Identify which cell holds the provided text, then report its [X, Y] central coordinate. 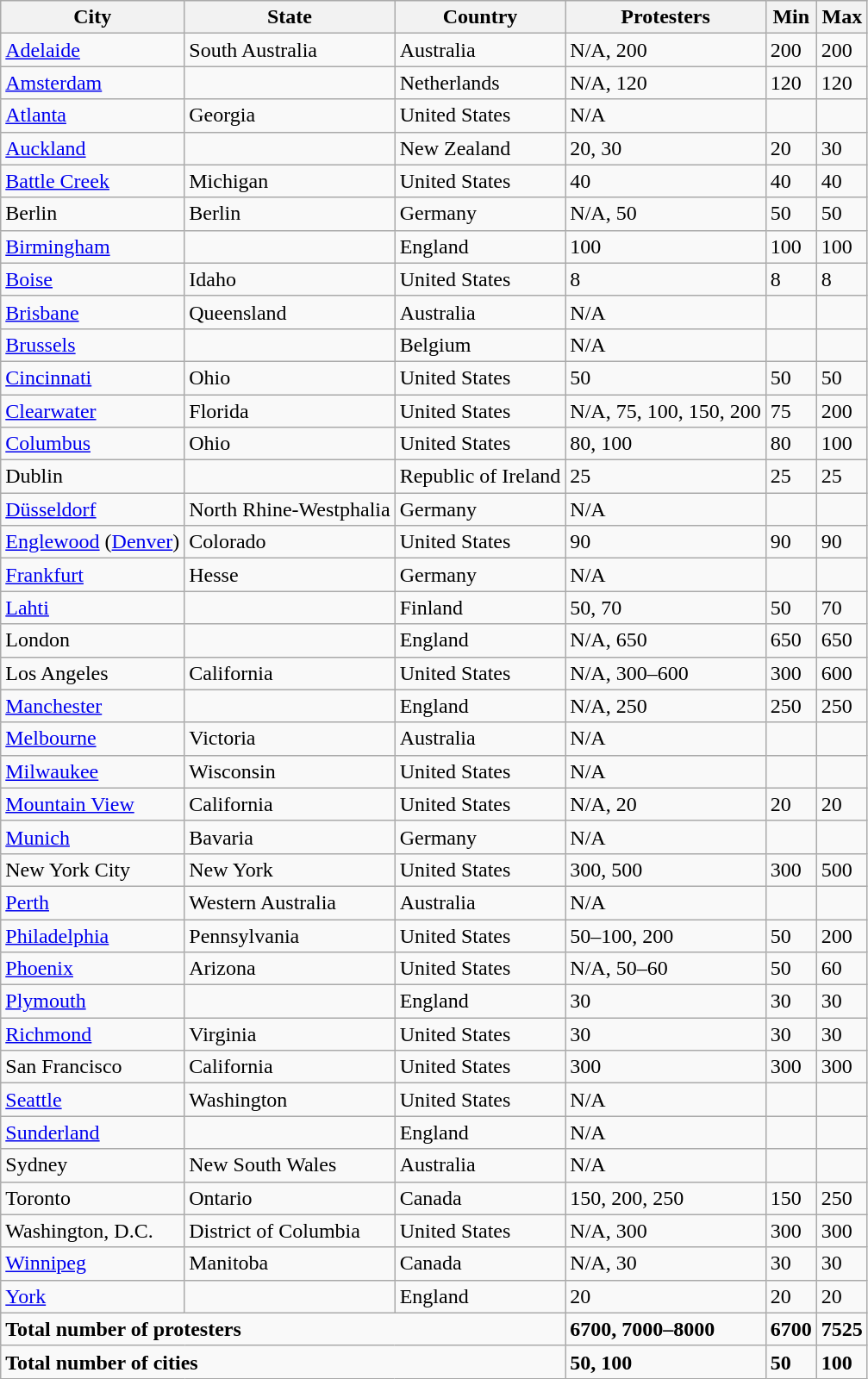
300, 500 [665, 870]
Boise [93, 279]
Country [480, 17]
N/A, 120 [665, 83]
Washington, D.C. [93, 1231]
Manchester [93, 706]
Dublin [93, 477]
District of Columbia [290, 1231]
New South Wales [290, 1165]
50, 100 [665, 1362]
7525 [841, 1329]
Richmond [93, 1034]
Atlanta [93, 115]
Auckland [93, 148]
N/A, 200 [665, 50]
Queensland [290, 312]
Perth [93, 902]
N/A, 250 [665, 706]
Melbourne [93, 739]
50, 70 [665, 608]
Columbus [93, 444]
Belgium [480, 345]
Amsterdam [93, 83]
N/A, 300–600 [665, 673]
Düsseldorf [93, 509]
Phoenix [93, 969]
20, 30 [665, 148]
6700 [791, 1329]
Adelaide [93, 50]
Total number of cities [283, 1362]
Wisconsin [290, 771]
Philadelphia [93, 935]
New Zealand [480, 148]
Idaho [290, 279]
Total number of protesters [283, 1329]
500 [841, 870]
Winnipeg [93, 1264]
Florida [290, 411]
6700, 7000–8000 [665, 1329]
Arizona [290, 969]
Finland [480, 608]
Western Australia [290, 902]
N/A, 50–60 [665, 969]
Toronto [93, 1198]
70 [841, 608]
Brisbane [93, 312]
State [290, 17]
Republic of Ireland [480, 477]
80, 100 [665, 444]
Seattle [93, 1100]
Georgia [290, 115]
Ontario [290, 1198]
Clearwater [93, 411]
San Francisco [93, 1067]
Manitoba [290, 1264]
Mountain View [93, 804]
Battle Creek [93, 181]
New York [290, 870]
Milwaukee [93, 771]
N/A, 75, 100, 150, 200 [665, 411]
Frankfurt [93, 575]
Sunderland [93, 1133]
Plymouth [93, 1001]
N/A, 20 [665, 804]
Michigan [290, 181]
Lahti [93, 608]
80 [791, 444]
New York City [93, 870]
North Rhine-Westphalia [290, 509]
N/A, 50 [665, 214]
Munich [93, 837]
150 [791, 1198]
75 [791, 411]
N/A, 650 [665, 640]
Hesse [290, 575]
Protesters [665, 17]
York [93, 1296]
50–100, 200 [665, 935]
600 [841, 673]
Min [791, 17]
Netherlands [480, 83]
N/A, 30 [665, 1264]
Brussels [93, 345]
150, 200, 250 [665, 1198]
Pennsylvania [290, 935]
South Australia [290, 50]
N/A, 300 [665, 1231]
Cincinnati [93, 378]
Max [841, 17]
City [93, 17]
Colorado [290, 542]
Birmingham [93, 246]
Englewood (Denver) [93, 542]
London [93, 640]
Victoria [290, 739]
Bavaria [290, 837]
Washington [290, 1100]
Los Angeles [93, 673]
Virginia [290, 1034]
Sydney [93, 1165]
60 [841, 969]
